Locate the cell with the specified text and output its (X, Y) center coordinate. 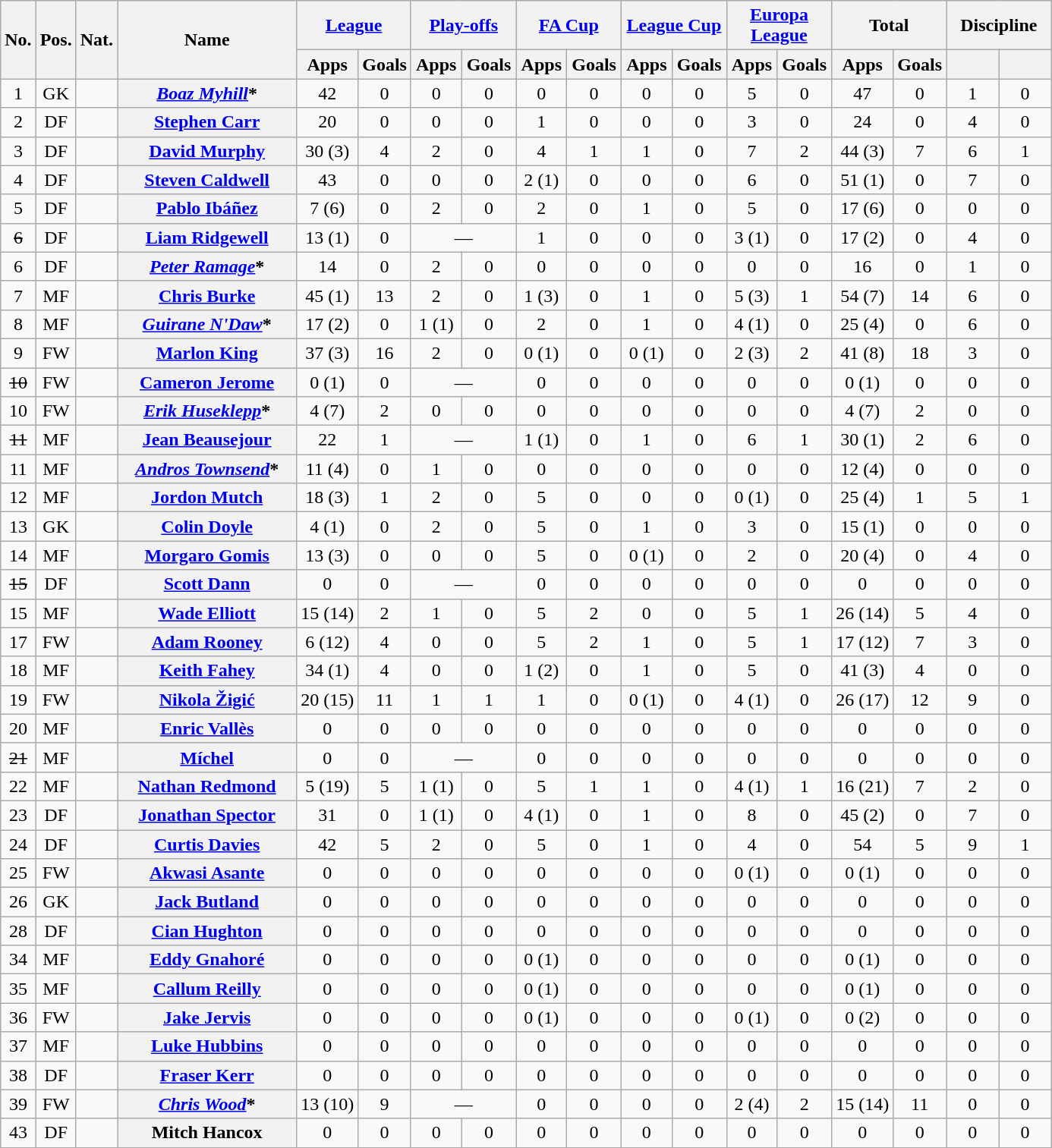
3 (1) (751, 237)
Scott Dann (207, 584)
Jordon Mutch (207, 498)
Stephen Carr (207, 122)
Play-offs (463, 26)
Morgaro Gomis (207, 555)
11 (4) (328, 469)
47 (862, 93)
30 (1) (862, 440)
39 (18, 1104)
34 (1) (328, 671)
League Cup (674, 26)
26 (14) (862, 613)
Enric Vallès (207, 728)
25 (18, 873)
15 (1) (862, 527)
Cameron Jerome (207, 382)
41 (3) (862, 671)
37 (3) (328, 353)
Akwasi Asante (207, 873)
34 (18, 960)
Curtis Davies (207, 844)
54 (7) (862, 295)
Keith Fahey (207, 671)
Fraser Kerr (207, 1075)
0 (2) (862, 1017)
2 (3) (751, 353)
Chris Wood* (207, 1104)
41 (8) (862, 353)
Wade Elliott (207, 613)
17 (18, 642)
Adam Rooney (207, 642)
21 (18, 757)
35 (18, 989)
Chris Burke (207, 295)
Cian Hughton (207, 931)
37 (18, 1046)
Luke Hubbins (207, 1046)
17 (12) (862, 642)
51 (1) (862, 180)
Nikola Žigić (207, 700)
17 (6) (862, 209)
Total (890, 26)
No. (18, 39)
Peter Ramage* (207, 266)
7 (6) (328, 209)
Andros Townsend* (207, 469)
Guirane N'Daw* (207, 324)
Nat. (96, 39)
Nathan Redmond (207, 786)
18 (3) (328, 498)
Pablo Ibáñez (207, 209)
28 (18, 931)
54 (862, 844)
6 (12) (328, 642)
1 (2) (542, 671)
12 (4) (862, 469)
FA Cup (569, 26)
20 (4) (862, 555)
38 (18, 1075)
45 (2) (862, 815)
13 (3) (328, 555)
Erik Huseklepp* (207, 411)
23 (18, 815)
16 (21) (862, 786)
Míchel (207, 757)
Marlon King (207, 353)
Steven Caldwell (207, 180)
Jack Butland (207, 902)
Jonathan Spector (207, 815)
13 (1) (328, 237)
Europa League (779, 26)
44 (3) (862, 151)
League (354, 26)
31 (328, 815)
26 (18, 902)
Mitch Hancox (207, 1133)
Liam Ridgewell (207, 237)
26 (17) (862, 700)
45 (1) (328, 295)
David Murphy (207, 151)
Jean Beausejour (207, 440)
Boaz Myhill* (207, 93)
20 (15) (328, 700)
Discipline (999, 26)
2 (4) (751, 1104)
19 (18, 700)
5 (3) (751, 295)
13 (10) (328, 1104)
2 (1) (542, 180)
Jake Jervis (207, 1017)
5 (19) (328, 786)
30 (3) (328, 151)
Eddy Gnahoré (207, 960)
Callum Reilly (207, 989)
36 (18, 1017)
Name (207, 39)
1 (3) (542, 295)
Pos. (56, 39)
Colin Doyle (207, 527)
